Determine the (X, Y) coordinate at the center of the cell enclosing the given text.  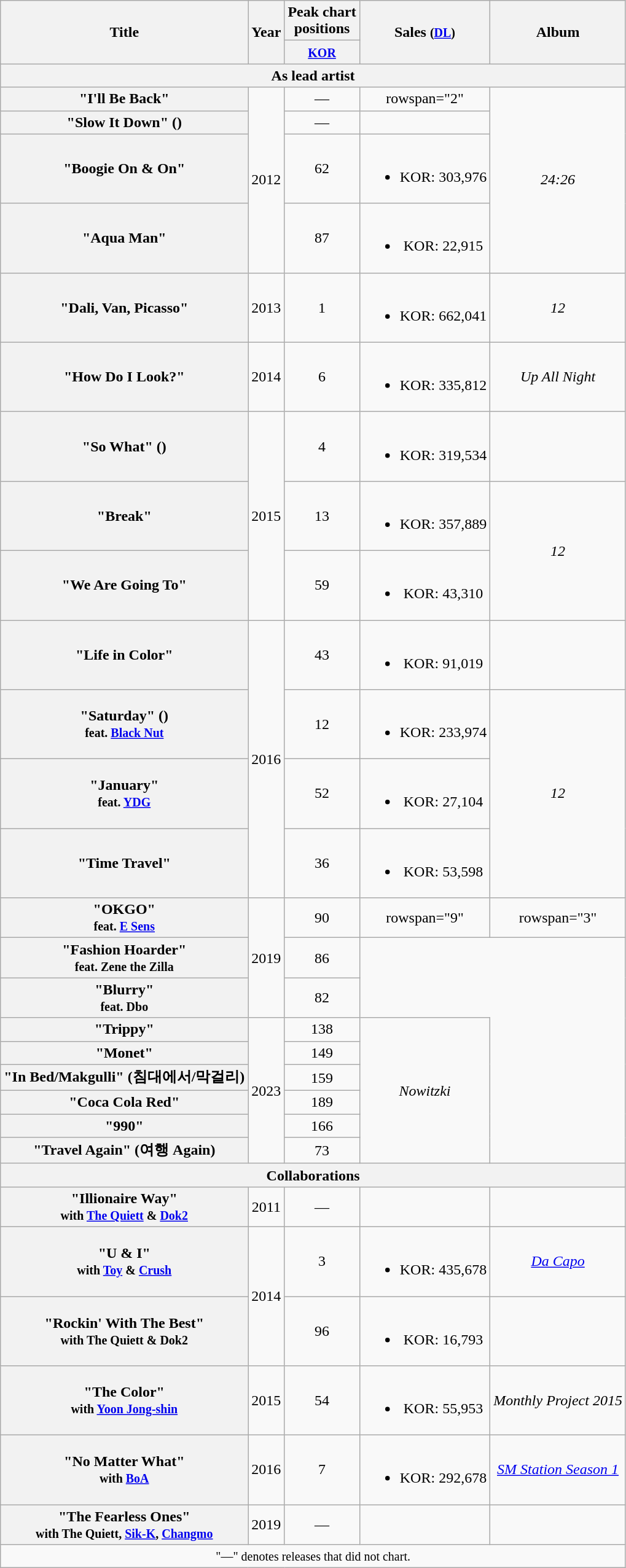
"OKGO"feat. E Sens (124, 918)
96 (322, 1330)
As lead artist (313, 76)
54 (322, 1400)
KOR: 292,678 (425, 1470)
"Time Travel" (124, 864)
3 (322, 1262)
"Life in Color" (124, 655)
"Travel Again" (여행 Again) (124, 1151)
43 (322, 655)
13 (322, 516)
"So What" () (124, 446)
"Rockin' With The Best"with The Quiett & Dok2 (124, 1330)
"Dali, Van, Picasso" (124, 307)
52 (322, 794)
Monthly Project 2015 (558, 1400)
"Illionaire Way" with The Quiett & Dok2 (124, 1206)
KOR: 303,976 (425, 168)
"I'll Be Back" (124, 99)
Peak chart positions (322, 21)
KOR: 55,953 (425, 1400)
"We Are Going To" (124, 585)
SM Station Season 1 (558, 1470)
2013 (267, 307)
7 (322, 1470)
159 (322, 1077)
6 (322, 377)
189 (322, 1102)
"January" feat. YDG (124, 794)
87 (322, 238)
Year (267, 32)
rowspan="9" (425, 918)
2011 (267, 1206)
138 (322, 1029)
Title (124, 32)
Sales (DL) (425, 32)
"How Do I Look?" (124, 377)
KOR: 16,793 (425, 1330)
"Trippy" (124, 1029)
1 (322, 307)
KOR: 357,889 (425, 516)
"Blurry"feat. Dbo (124, 997)
KOR (322, 52)
rowspan="3" (558, 918)
Nowitzki (425, 1091)
KOR: 43,310 (425, 585)
KOR: 22,915 (425, 238)
Collaborations (313, 1175)
"Break" (124, 516)
2012 (267, 180)
Up All Night (558, 377)
"Boogie On & On" (124, 168)
82 (322, 997)
"Monet" (124, 1053)
"The Color" with Yoon Jong-shin (124, 1400)
59 (322, 585)
Album (558, 32)
149 (322, 1053)
KOR: 319,534 (425, 446)
KOR: 435,678 (425, 1262)
KOR: 335,812 (425, 377)
KOR: 27,104 (425, 794)
"The Fearless Ones"with The Quiett, Sik-K, Changmo (124, 1524)
KOR: 233,974 (425, 725)
Da Capo (558, 1262)
24:26 (558, 180)
"Fashion Hoarder"feat. Zene the Zilla (124, 958)
"No Matter What" with BoA (124, 1470)
73 (322, 1151)
"Coca Cola Red" (124, 1102)
2023 (267, 1091)
166 (322, 1126)
"U & I"with Toy & Crush (124, 1262)
"Slow It Down" () (124, 122)
"990" (124, 1126)
"Saturday" () feat. Black Nut (124, 725)
62 (322, 168)
"Aqua Man" (124, 238)
rowspan="2" (425, 99)
86 (322, 958)
36 (322, 864)
4 (322, 446)
KOR: 53,598 (425, 864)
90 (322, 918)
"—" denotes releases that did not chart. (313, 1556)
"In Bed/Makgulli" (침대에서/막걸리) (124, 1077)
KOR: 662,041 (425, 307)
KOR: 91,019 (425, 655)
